Capture the cell that displays the provided text and extract its (X, Y) central coordinate. 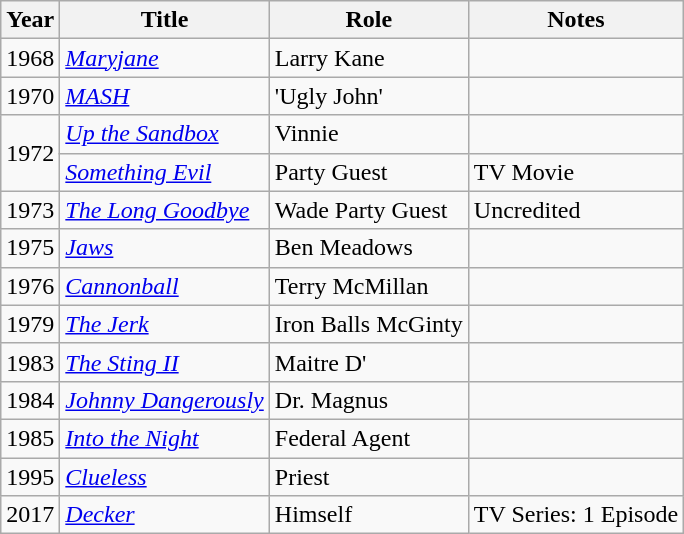
Into the Night (164, 438)
Notes (576, 20)
Year (30, 20)
Priest (368, 477)
Maryjane (164, 58)
Decker (164, 515)
Something Evil (164, 172)
2017 (30, 515)
1975 (30, 248)
Role (368, 20)
1995 (30, 477)
1984 (30, 400)
Federal Agent (368, 438)
Johnny Dangerously (164, 400)
'Ugly John' (368, 96)
Uncredited (576, 210)
TV Series: 1 Episode (576, 515)
Himself (368, 515)
1983 (30, 362)
Ben Meadows (368, 248)
TV Movie (576, 172)
Terry McMillan (368, 286)
Dr. Magnus (368, 400)
Up the Sandbox (164, 134)
Title (164, 20)
Wade Party Guest (368, 210)
MASH (164, 96)
The Long Goodbye (164, 210)
1970 (30, 96)
Clueless (164, 477)
Cannonball (164, 286)
1985 (30, 438)
Party Guest (368, 172)
1979 (30, 324)
Larry Kane (368, 58)
The Sting II (164, 362)
1968 (30, 58)
Iron Balls McGinty (368, 324)
Jaws (164, 248)
1976 (30, 286)
The Jerk (164, 324)
Maitre D' (368, 362)
Vinnie (368, 134)
1973 (30, 210)
1972 (30, 153)
